Extract the (X, Y) coordinate from the center of the cell holding the provided text.  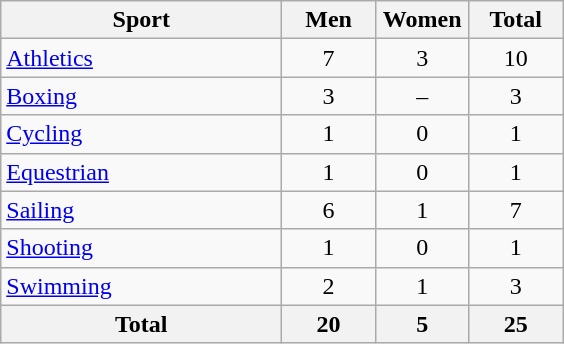
– (422, 96)
Men (329, 20)
Swimming (142, 286)
Shooting (142, 248)
Cycling (142, 134)
Women (422, 20)
Sailing (142, 210)
6 (329, 210)
10 (516, 58)
25 (516, 324)
Boxing (142, 96)
2 (329, 286)
5 (422, 324)
Sport (142, 20)
20 (329, 324)
Athletics (142, 58)
Equestrian (142, 172)
